Find where the given text appears and provide that cell's center as (x, y) coordinate. 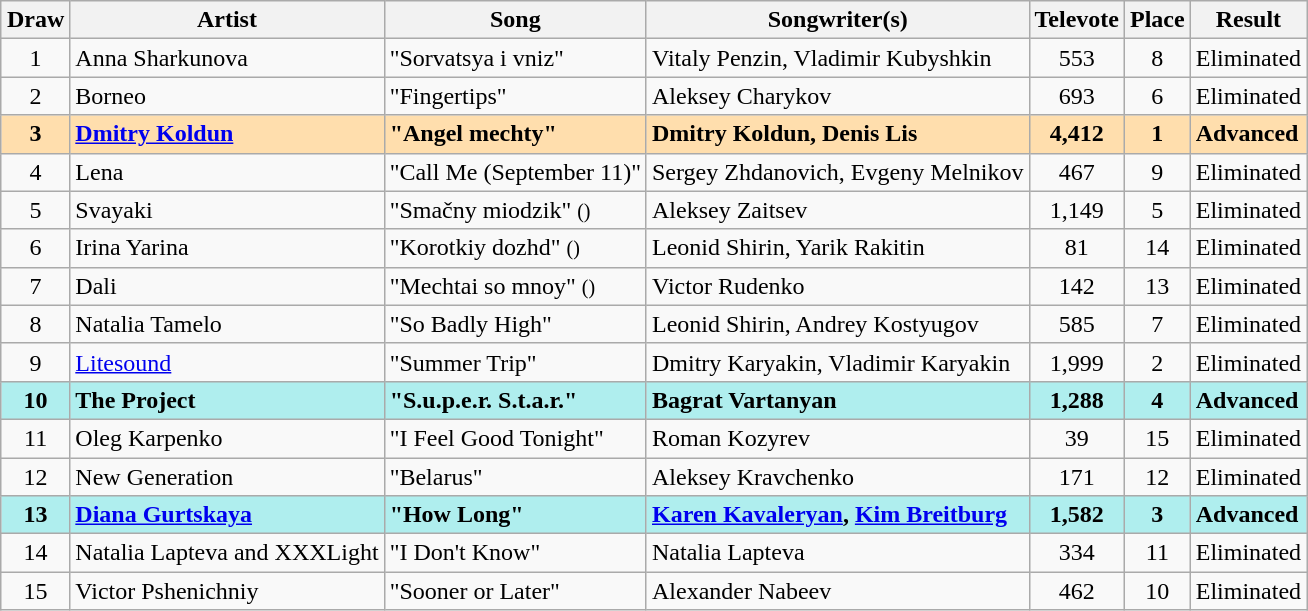
Anna Sharkunova (227, 58)
Karen Kavaleryan, Kim Breitburg (838, 515)
693 (1076, 96)
"Summer Trip" (515, 362)
Televote (1076, 20)
"Belarus" (515, 477)
Aleksey Charykov (838, 96)
Dmitry Koldun, Denis Lis (838, 134)
"I Don't Know" (515, 553)
Result (1248, 20)
"Call Me (September 11)" (515, 172)
Aleksey Kravchenko (838, 477)
"I Feel Good Tonight" (515, 438)
1,149 (1076, 210)
39 (1076, 438)
Oleg Karpenko (227, 438)
Dmitry Karyakin, Vladimir Karyakin (838, 362)
Vitaly Penzin, Vladimir Kubyshkin (838, 58)
142 (1076, 286)
334 (1076, 553)
"Mechtai so mnoy" () (515, 286)
Irina Yarina (227, 248)
"S.u.p.e.r. S.t.a.r." (515, 400)
Victor Rudenko (838, 286)
Leonid Shirin, Yarik Rakitin (838, 248)
Natalia Tamelo (227, 324)
Songwriter(s) (838, 20)
467 (1076, 172)
553 (1076, 58)
"Angel mechty" (515, 134)
"Sorvatsya i vniz" (515, 58)
Victor Pshenichniy (227, 591)
462 (1076, 591)
Artist (227, 20)
4,412 (1076, 134)
Aleksey Zaitsev (838, 210)
"How Long" (515, 515)
Lena (227, 172)
"Korotkiy dozhd" () (515, 248)
171 (1076, 477)
585 (1076, 324)
"Smačny miodzik" () (515, 210)
Bagrat Vartanyan (838, 400)
Diana Gurtskaya (227, 515)
1,582 (1076, 515)
Sergey Zhdanovich, Evgeny Melnikov (838, 172)
Roman Kozyrev (838, 438)
"Fingertips" (515, 96)
Borneo (227, 96)
"Sooner or Later" (515, 591)
"So Badly High" (515, 324)
The Project (227, 400)
Dali (227, 286)
New Generation (227, 477)
Draw (35, 20)
1,999 (1076, 362)
Dmitry Koldun (227, 134)
Alexander Nabeev (838, 591)
Natalia Lapteva (838, 553)
Svayaki (227, 210)
Litesound (227, 362)
81 (1076, 248)
Place (1158, 20)
1,288 (1076, 400)
Song (515, 20)
Leonid Shirin, Andrey Kostyugov (838, 324)
Natalia Lapteva and XXXLight (227, 553)
